Scan for the cell matching the given text and deliver its [x, y] coordinate at center. 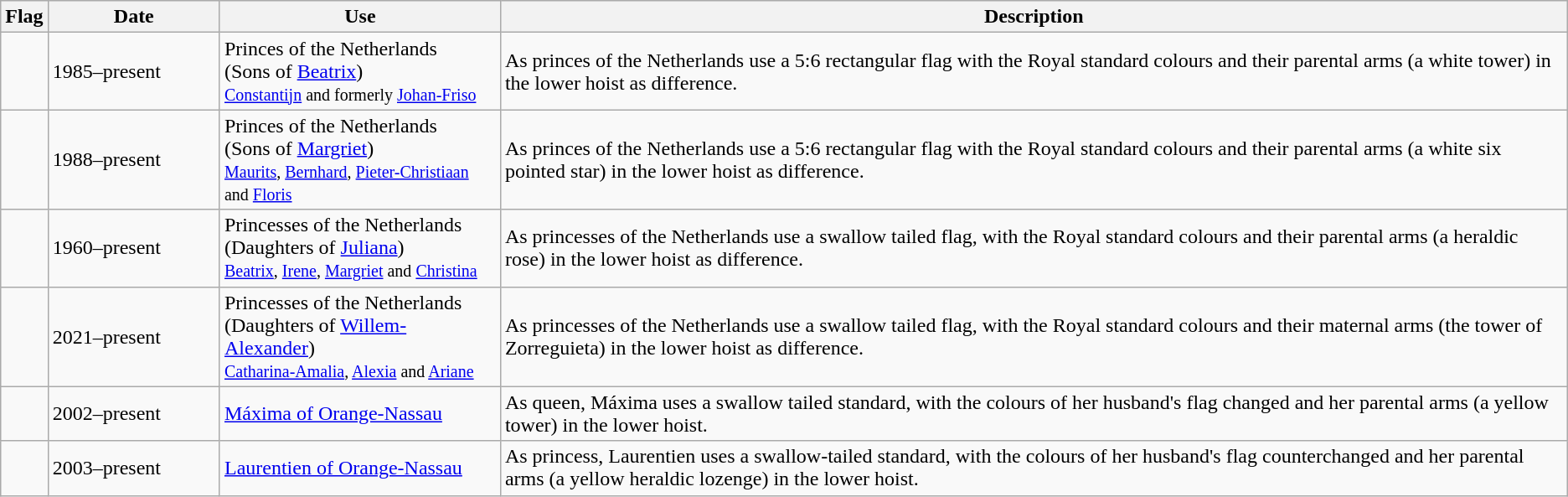
1988–present [134, 159]
2021–present [134, 337]
Laurentien of Orange-Nassau [360, 468]
2003–present [134, 468]
Princes of the Netherlands(Sons of Margriet)Maurits, Bernhard, Pieter-Christiaan and Floris [360, 159]
Máxima of Orange-Nassau [360, 414]
Princes of the Netherlands(Sons of Beatrix)Constantijn and formerly Johan-Friso [360, 71]
1960–present [134, 248]
2002–present [134, 414]
Date [134, 17]
Princesses of the Netherlands(Daughters of Willem-Alexander)Catharina-Amalia, Alexia and Ariane [360, 337]
Flag [24, 17]
Use [360, 17]
Princesses of the Netherlands(Daughters of Juliana)Beatrix, Irene, Margriet and Christina [360, 248]
1985–present [134, 71]
Description [1034, 17]
